Pinpoint the cell where the given text exists, returning its [X, Y] midpoint coordinate. 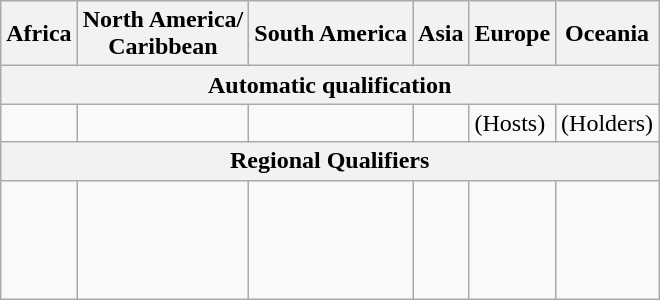
Africa [39, 34]
(Hosts) [512, 123]
Oceania [608, 34]
Automatic qualification [330, 85]
(Holders) [608, 123]
Europe [512, 34]
Asia [441, 34]
North America/Caribbean [163, 34]
Regional Qualifiers [330, 161]
South America [331, 34]
